Locate the cell with the specified text and output its (X, Y) center coordinate. 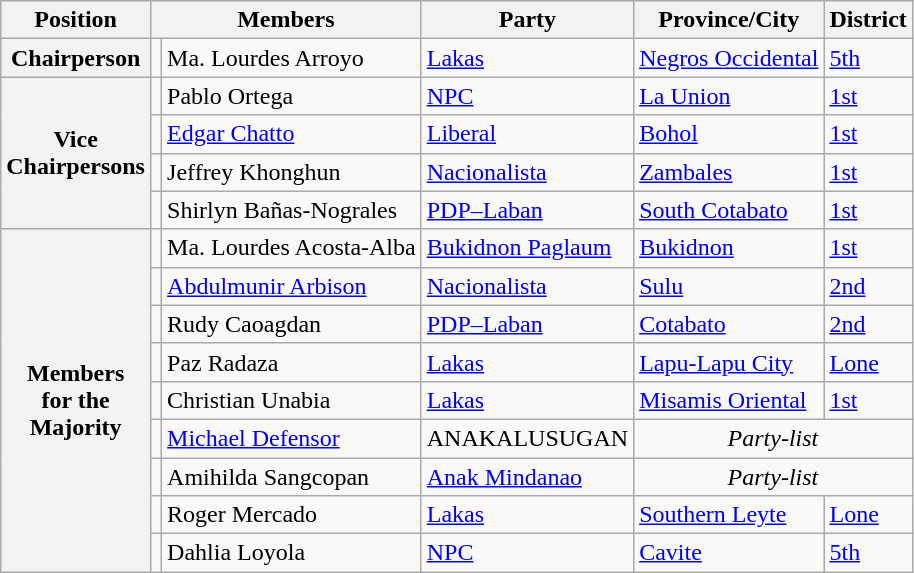
Cotabato (729, 324)
ANAKALUSUGAN (527, 438)
Chairperson (76, 58)
Edgar Chatto (292, 134)
Southern Leyte (729, 515)
Position (76, 20)
Liberal (527, 134)
Cavite (729, 553)
Shirlyn Bañas-Nograles (292, 210)
Sulu (729, 286)
Party (527, 20)
Bukidnon (729, 248)
Ma. Lourdes Arroyo (292, 58)
Zambales (729, 172)
Ma. Lourdes Acosta-Alba (292, 248)
Dahlia Loyola (292, 553)
Misamis Oriental (729, 400)
Amihilda Sangcopan (292, 477)
La Union (729, 96)
Jeffrey Khonghun (292, 172)
Christian Unabia (292, 400)
Paz Radaza (292, 362)
Roger Mercado (292, 515)
Pablo Ortega (292, 96)
Negros Occidental (729, 58)
Anak Mindanao (527, 477)
District (868, 20)
Bohol (729, 134)
Province/City (729, 20)
Bukidnon Paglaum (527, 248)
ViceChairpersons (76, 153)
Lapu-Lapu City (729, 362)
Members (286, 20)
Abdulmunir Arbison (292, 286)
South Cotabato (729, 210)
Michael Defensor (292, 438)
Rudy Caoagdan (292, 324)
Membersfor theMajority (76, 400)
